Return (X, Y) of the center of cell containing provided text 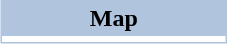
Map (114, 18)
